Identify which cell holds the provided text, then report its [x, y] central coordinate. 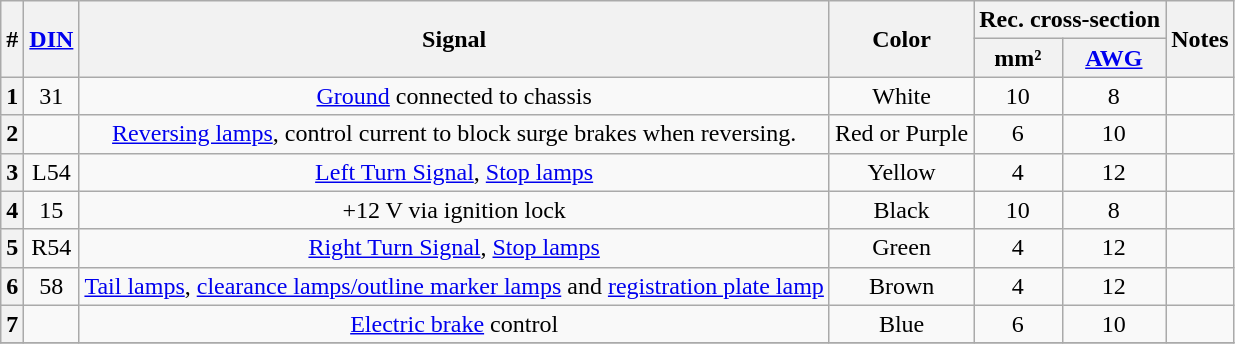
AWG [1114, 58]
Brown [901, 286]
mm² [1018, 58]
Green [901, 248]
Notes [1200, 39]
Signal [454, 39]
3 [12, 172]
7 [12, 324]
Ground connected to chassis [454, 96]
Red or Purple [901, 134]
Tail lamps, clearance lamps/outline marker lamps and registration plate lamp [454, 286]
Left Turn Signal, Stop lamps [454, 172]
Blue [901, 324]
Black [901, 210]
Color [901, 39]
R54 [52, 248]
L54 [52, 172]
58 [52, 286]
15 [52, 210]
Right Turn Signal, Stop lamps [454, 248]
# [12, 39]
White [901, 96]
1 [12, 96]
DIN [52, 39]
+12 V via ignition lock [454, 210]
Electric brake control [454, 324]
5 [12, 248]
31 [52, 96]
Yellow [901, 172]
Reversing lamps, control current to block surge brakes when reversing. [454, 134]
2 [12, 134]
Rec. cross-section [1070, 20]
